Scan for the cell matching the given text and deliver its [x, y] coordinate at center. 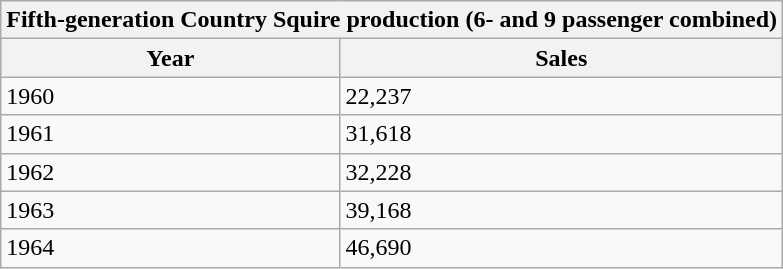
46,690 [562, 248]
1963 [170, 210]
39,168 [562, 210]
1964 [170, 248]
22,237 [562, 96]
1960 [170, 96]
31,618 [562, 134]
Year [170, 58]
32,228 [562, 172]
Sales [562, 58]
Fifth-generation Country Squire production (6- and 9 passenger combined) [392, 20]
1962 [170, 172]
1961 [170, 134]
